For the text-containing cell, return its midpoint in (x, y) coordinate format. 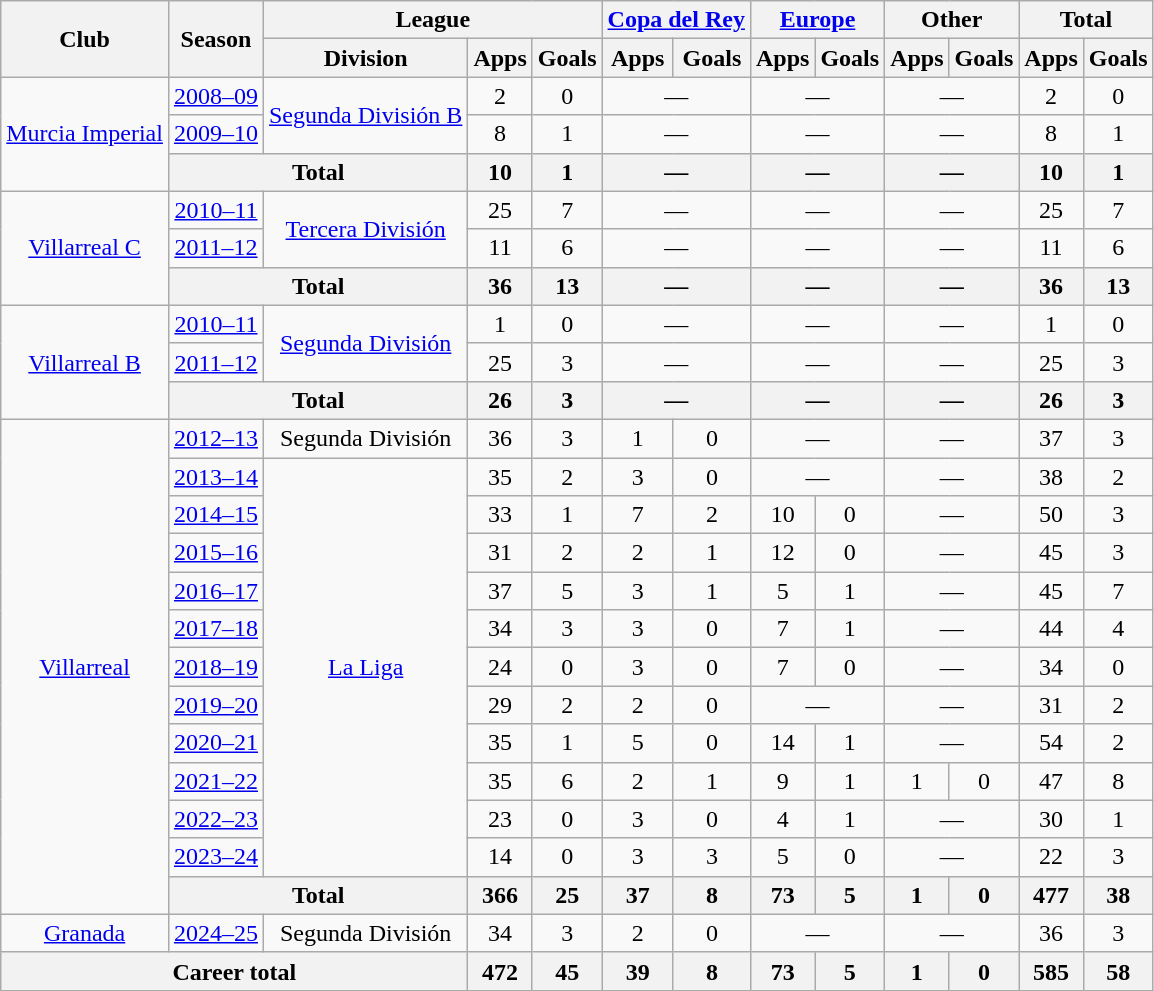
Season (216, 39)
366 (500, 895)
477 (1051, 895)
23 (500, 819)
12 (782, 553)
Europe (817, 20)
47 (1051, 781)
Copa del Rey (676, 20)
2020–21 (216, 743)
24 (500, 667)
22 (1051, 857)
44 (1051, 629)
2015–16 (216, 553)
Segunda División B (365, 115)
39 (638, 971)
2023–24 (216, 857)
2019–20 (216, 705)
58 (1118, 971)
2017–18 (216, 629)
54 (1051, 743)
472 (500, 971)
2013–14 (216, 477)
Villarreal C (85, 248)
Club (85, 39)
Tercera División (365, 229)
50 (1051, 515)
2014–15 (216, 515)
2022–23 (216, 819)
585 (1051, 971)
La Liga (365, 668)
33 (500, 515)
2024–25 (216, 933)
Villarreal B (85, 362)
Villarreal (85, 666)
Granada (85, 933)
Murcia Imperial (85, 134)
2018–19 (216, 667)
2016–17 (216, 591)
League (432, 20)
2012–13 (216, 438)
2009–10 (216, 134)
9 (782, 781)
2008–09 (216, 96)
Division (365, 58)
Career total (234, 971)
29 (500, 705)
2021–22 (216, 781)
Other (952, 20)
30 (1051, 819)
